Capture the cell that displays the provided text and extract its (x, y) central coordinate. 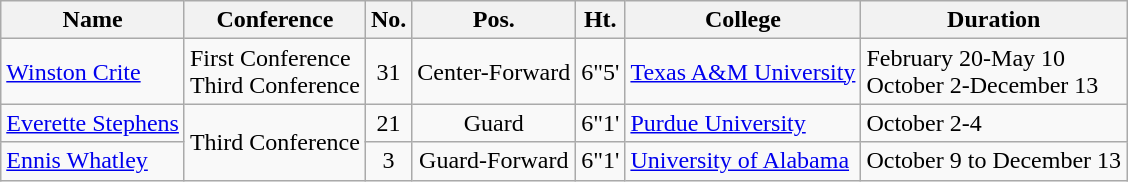
Winston Crite (93, 72)
3 (388, 161)
Purdue University (743, 123)
Texas A&M University (743, 72)
Name (93, 20)
University of Alabama (743, 161)
6"5' (600, 72)
Ennis Whatley (93, 161)
Pos. (494, 20)
First Conference Third Conference (274, 72)
October 2-4 (994, 123)
No. (388, 20)
31 (388, 72)
Guard (494, 123)
October 9 to December 13 (994, 161)
21 (388, 123)
Center-Forward (494, 72)
February 20-May 10 October 2-December 13 (994, 72)
Third Conference (274, 142)
Duration (994, 20)
Ht. (600, 20)
Guard-Forward (494, 161)
Everette Stephens (93, 123)
College (743, 20)
Conference (274, 20)
